For the text-containing cell, return its midpoint in (x, y) coordinate format. 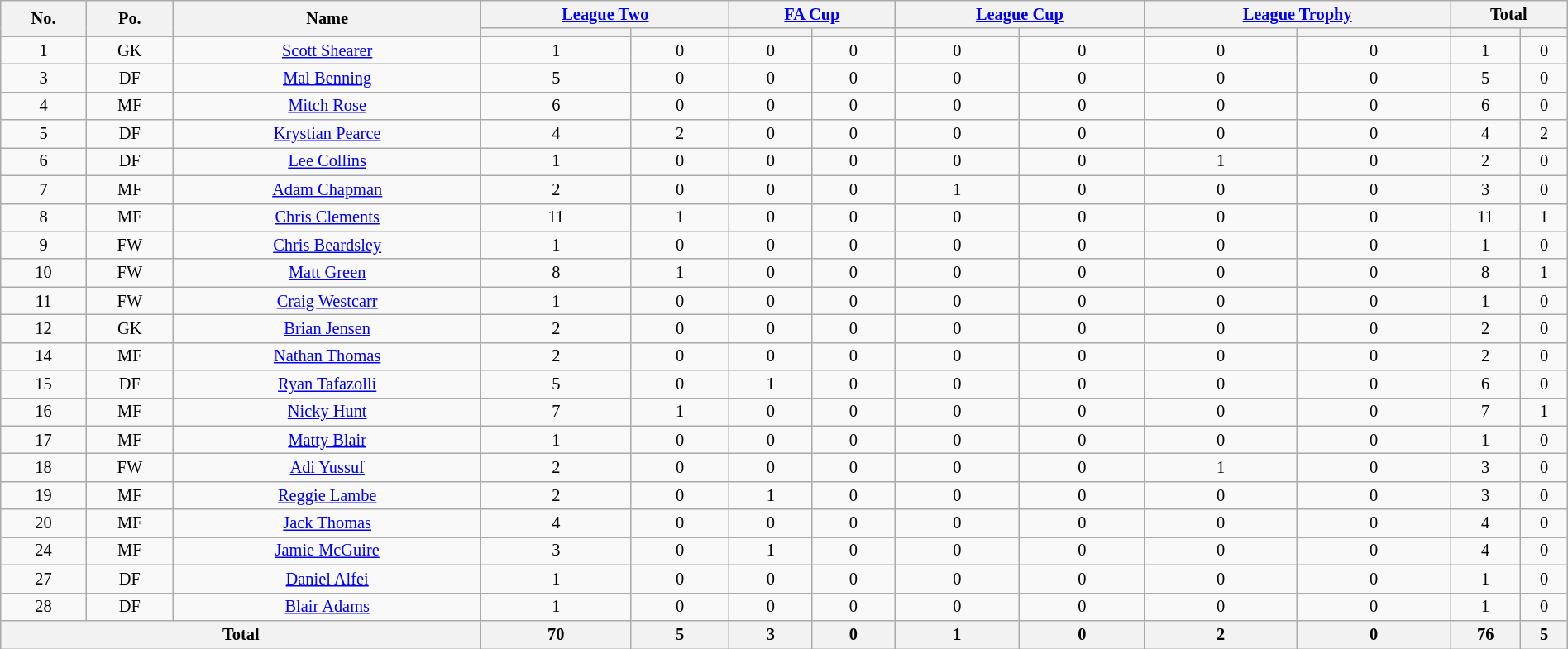
Po. (129, 18)
Jamie McGuire (327, 551)
Chris Beardsley (327, 245)
16 (44, 412)
76 (1485, 634)
FA Cup (812, 14)
Adi Yussuf (327, 467)
Matt Green (327, 273)
Scott Shearer (327, 50)
14 (44, 356)
Name (327, 18)
Blair Adams (327, 607)
27 (44, 579)
10 (44, 273)
League Trophy (1298, 14)
Adam Chapman (327, 189)
17 (44, 440)
12 (44, 328)
Craig Westcarr (327, 301)
League Cup (1020, 14)
28 (44, 607)
9 (44, 245)
No. (44, 18)
Chris Clements (327, 217)
19 (44, 495)
Nathan Thomas (327, 356)
Ryan Tafazolli (327, 384)
Reggie Lambe (327, 495)
League Two (605, 14)
Lee Collins (327, 161)
24 (44, 551)
Daniel Alfei (327, 579)
Brian Jensen (327, 328)
15 (44, 384)
18 (44, 467)
Matty Blair (327, 440)
Jack Thomas (327, 523)
20 (44, 523)
70 (556, 634)
Nicky Hunt (327, 412)
Mitch Rose (327, 106)
Krystian Pearce (327, 134)
Mal Benning (327, 78)
